Detect which cell encompasses the target text, then output its [x, y] center coordinate. 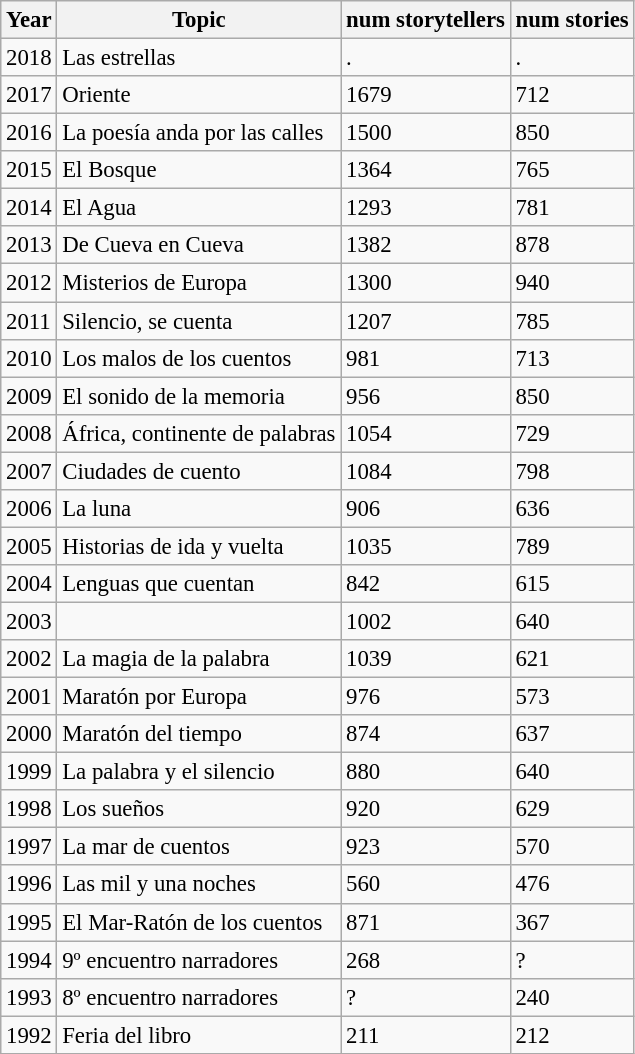
1039 [426, 659]
878 [572, 245]
9º encuentro narradores [199, 960]
367 [572, 922]
El Bosque [199, 170]
Topic [199, 20]
798 [572, 471]
1084 [426, 471]
El sonido de la memoria [199, 396]
785 [572, 321]
1994 [29, 960]
Year [29, 20]
La palabra y el silencio [199, 772]
2006 [29, 509]
1999 [29, 772]
573 [572, 697]
Maratón por Europa [199, 697]
2012 [29, 283]
1679 [426, 95]
920 [426, 809]
712 [572, 95]
956 [426, 396]
Los malos de los cuentos [199, 358]
629 [572, 809]
1500 [426, 133]
2003 [29, 621]
789 [572, 546]
2014 [29, 208]
Las estrellas [199, 58]
636 [572, 509]
871 [426, 922]
2000 [29, 734]
781 [572, 208]
268 [426, 960]
2015 [29, 170]
476 [572, 885]
Ciudades de cuento [199, 471]
1998 [29, 809]
1035 [426, 546]
El Mar-Ratón de los cuentos [199, 922]
La luna [199, 509]
2016 [29, 133]
906 [426, 509]
874 [426, 734]
212 [572, 1035]
num stories [572, 20]
Los sueños [199, 809]
1992 [29, 1035]
1364 [426, 170]
765 [572, 170]
1054 [426, 433]
1002 [426, 621]
570 [572, 847]
2011 [29, 321]
976 [426, 697]
La magia de la palabra [199, 659]
2001 [29, 697]
240 [572, 997]
1382 [426, 245]
África, continente de palabras [199, 433]
num storytellers [426, 20]
Lenguas que cuentan [199, 584]
880 [426, 772]
1996 [29, 885]
2007 [29, 471]
2005 [29, 546]
Oriente [199, 95]
2013 [29, 245]
713 [572, 358]
1300 [426, 283]
Maratón del tiempo [199, 734]
940 [572, 283]
De Cueva en Cueva [199, 245]
2010 [29, 358]
981 [426, 358]
615 [572, 584]
Historias de ida y vuelta [199, 546]
621 [572, 659]
560 [426, 885]
Las mil y una noches [199, 885]
1995 [29, 922]
2008 [29, 433]
1293 [426, 208]
211 [426, 1035]
2004 [29, 584]
1993 [29, 997]
842 [426, 584]
Feria del libro [199, 1035]
8º encuentro narradores [199, 997]
2009 [29, 396]
923 [426, 847]
La mar de cuentos [199, 847]
1207 [426, 321]
La poesía anda por las calles [199, 133]
729 [572, 433]
Misterios de Europa [199, 283]
2002 [29, 659]
Silencio, se cuenta [199, 321]
1997 [29, 847]
637 [572, 734]
El Agua [199, 208]
2018 [29, 58]
2017 [29, 95]
